Return the (X, Y) coordinate for the center point of the cell that contains the specified text.  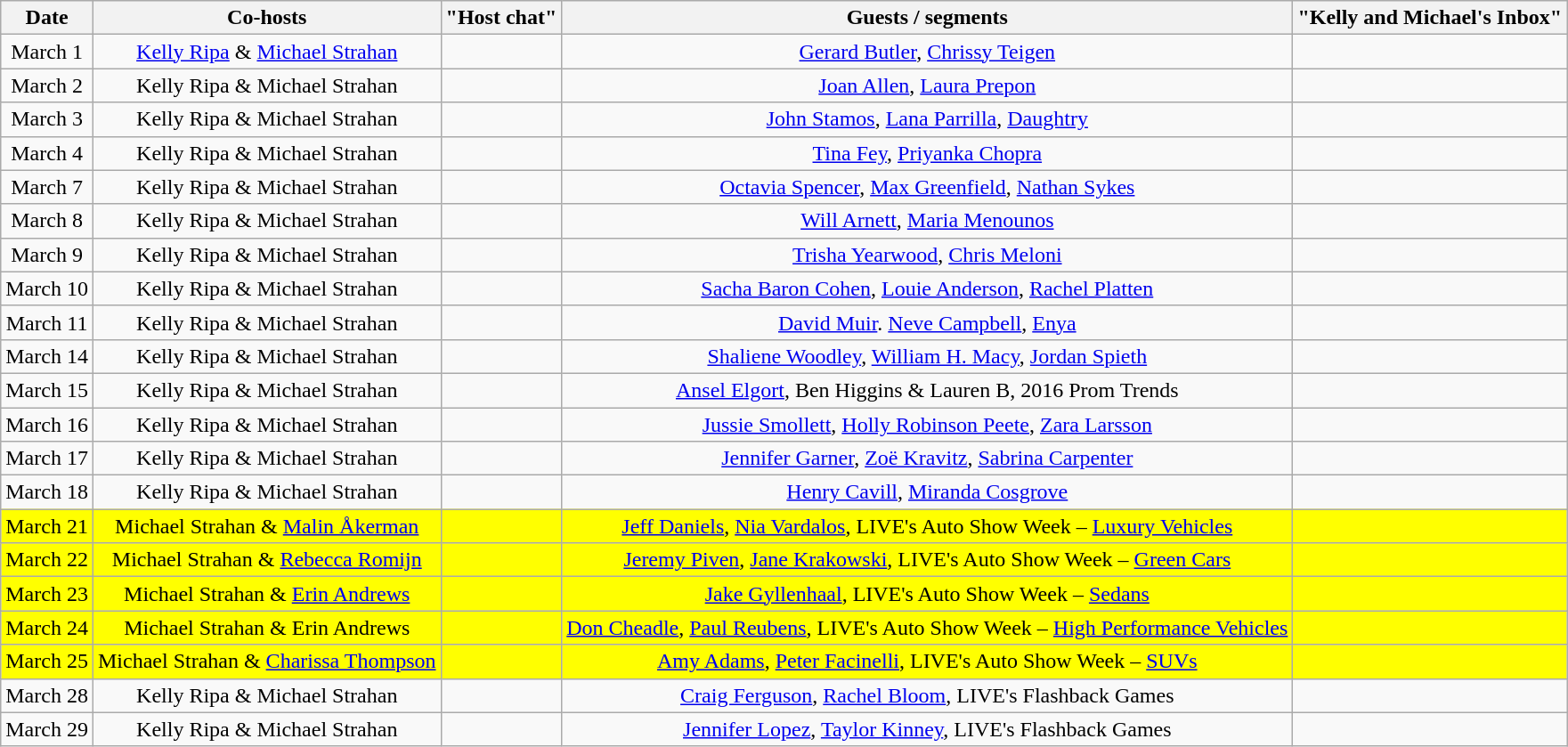
March 16 (47, 425)
Jeremy Piven, Jane Krakowski, LIVE's Auto Show Week – Green Cars (928, 560)
March 25 (47, 662)
Co-hosts (267, 18)
Shaliene Woodley, William H. Macy, Jordan Spieth (928, 356)
March 29 (47, 729)
Henry Cavill, Miranda Cosgrove (928, 492)
Jeff Daniels, Nia Vardalos, LIVE's Auto Show Week – Luxury Vehicles (928, 526)
Date (47, 18)
March 28 (47, 695)
Jennifer Lopez, Taylor Kinney, LIVE's Flashback Games (928, 729)
Sacha Baron Cohen, Louie Anderson, Rachel Platten (928, 288)
Trisha Yearwood, Chris Meloni (928, 255)
March 7 (47, 187)
Ansel Elgort, Ben Higgins & Lauren B, 2016 Prom Trends (928, 390)
March 21 (47, 526)
Jussie Smollett, Holly Robinson Peete, Zara Larsson (928, 425)
March 22 (47, 560)
Gerard Butler, Chrissy Teigen (928, 52)
Michael Strahan & Malin Åkerman (267, 526)
Michael Strahan & Rebecca Romijn (267, 560)
March 23 (47, 594)
Octavia Spencer, Max Greenfield, Nathan Sykes (928, 187)
March 1 (47, 52)
Joan Allen, Laura Prepon (928, 85)
March 18 (47, 492)
Guests / segments (928, 18)
Michael Strahan & Charissa Thompson (267, 662)
March 15 (47, 390)
March 9 (47, 255)
Jennifer Garner, Zoë Kravitz, Sabrina Carpenter (928, 459)
John Stamos, Lana Parrilla, Daughtry (928, 119)
March 24 (47, 628)
Craig Ferguson, Rachel Bloom, LIVE's Flashback Games (928, 695)
Tina Fey, Priyanka Chopra (928, 153)
Will Arnett, Maria Menounos (928, 221)
March 11 (47, 322)
March 4 (47, 153)
"Host chat" (501, 18)
Jake Gyllenhaal, LIVE's Auto Show Week – Sedans (928, 594)
March 10 (47, 288)
Don Cheadle, Paul Reubens, LIVE's Auto Show Week – High Performance Vehicles (928, 628)
Amy Adams, Peter Facinelli, LIVE's Auto Show Week – SUVs (928, 662)
March 14 (47, 356)
March 3 (47, 119)
"Kelly and Michael's Inbox" (1430, 18)
David Muir. Neve Campbell, Enya (928, 322)
March 17 (47, 459)
March 8 (47, 221)
March 2 (47, 85)
